Pinpoint the cell where the given text exists, returning its (X, Y) midpoint coordinate. 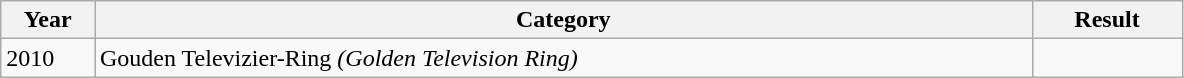
Result (1107, 20)
Gouden Televizier-Ring (Golden Television Ring) (563, 58)
Category (563, 20)
2010 (48, 58)
Year (48, 20)
